Pinpoint the cell where the given text exists, returning its (x, y) midpoint coordinate. 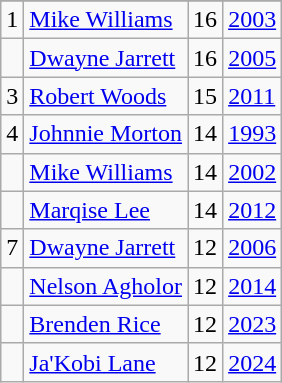
1 (12, 20)
2024 (252, 362)
2011 (252, 96)
7 (12, 248)
2006 (252, 248)
2023 (252, 324)
2014 (252, 286)
Ja'Kobi Lane (106, 362)
4 (12, 134)
2002 (252, 172)
2012 (252, 210)
15 (206, 96)
Nelson Agholor (106, 286)
1993 (252, 134)
2005 (252, 58)
Robert Woods (106, 96)
Brenden Rice (106, 324)
Marqise Lee (106, 210)
3 (12, 96)
2003 (252, 20)
Johnnie Morton (106, 134)
